Scan for the cell matching the given text and deliver its [x, y] coordinate at center. 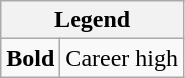
Career high [122, 58]
Bold [30, 58]
Legend [92, 20]
